Return [X, Y] of the center of cell containing provided text 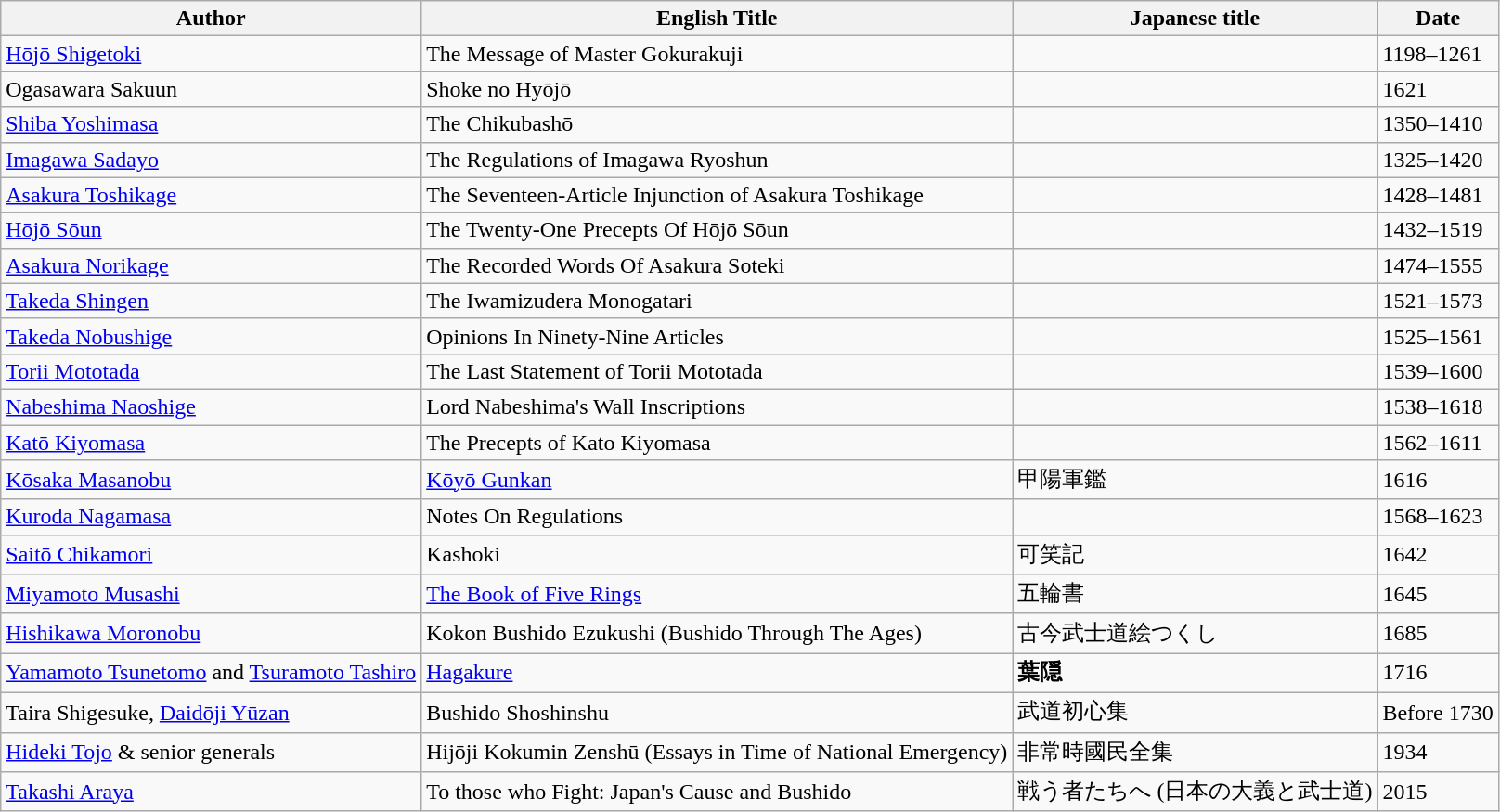
2015 [1438, 793]
1568–1623 [1438, 517]
Takeda Nobushige [212, 336]
1538–1618 [1438, 406]
Notes On Regulations [717, 517]
Kuroda Nagamasa [212, 517]
Imagawa Sadayo [212, 160]
Saitō Chikamori [212, 555]
Shiba Yoshimasa [212, 124]
Lord Nabeshima's Wall Inscriptions [717, 406]
非常時國民全集 [1196, 752]
葉隠 [1196, 674]
Torii Mototada [212, 371]
1645 [1438, 594]
Opinions In Ninety-Nine Articles [717, 336]
Japanese title [1196, 19]
The Message of Master Gokurakuji [717, 54]
Kashoki [717, 555]
1642 [1438, 555]
The Recorded Words Of Asakura Soteki [717, 265]
1562–1611 [1438, 443]
Kōyō Gunkan [717, 481]
Hōjō Sōun [212, 230]
Hideki Tojo & senior generals [212, 752]
1539–1600 [1438, 371]
Before 1730 [1438, 713]
Yamamoto Tsunetomo and Tsuramoto Tashiro [212, 674]
武道初心集 [1196, 713]
1432–1519 [1438, 230]
Takeda Shingen [212, 301]
The Book of Five Rings [717, 594]
Hōjō Shigetoki [212, 54]
Hagakure [717, 674]
Kokon Bushido Ezukushi (Bushido Through The Ages) [717, 633]
1934 [1438, 752]
The Precepts of Kato Kiyomasa [717, 443]
The Iwamizudera Monogatari [717, 301]
古今武士道絵つくし [1196, 633]
Asakura Norikage [212, 265]
1428–1481 [1438, 195]
Date [1438, 19]
Kōsaka Masanobu [212, 481]
Katō Kiyomasa [212, 443]
Hijōji Kokumin Zenshū (Essays in Time of National Emergency) [717, 752]
五輪書 [1196, 594]
The Seventeen-Article Injunction of Asakura Toshikage [717, 195]
English Title [717, 19]
Ogasawara Sakuun [212, 89]
Bushido Shoshinshu [717, 713]
1325–1420 [1438, 160]
The Chikubashō [717, 124]
1525–1561 [1438, 336]
The Twenty-One Precepts Of Hōjō Sōun [717, 230]
戦う者たちへ (日本の大義と武士道) [1196, 793]
Miyamoto Musashi [212, 594]
Author [212, 19]
甲陽軍鑑 [1196, 481]
1474–1555 [1438, 265]
To those who Fight: Japan's Cause and Bushido [717, 793]
Hishikawa Moronobu [212, 633]
1621 [1438, 89]
1350–1410 [1438, 124]
1716 [1438, 674]
1685 [1438, 633]
Taira Shigesuke, Daidōji Yūzan [212, 713]
1521–1573 [1438, 301]
Shoke no Hyōjō [717, 89]
Asakura Toshikage [212, 195]
1198–1261 [1438, 54]
Takashi Araya [212, 793]
Nabeshima Naoshige [212, 406]
The Last Statement of Torii Mototada [717, 371]
1616 [1438, 481]
可笑記 [1196, 555]
The Regulations of Imagawa Ryoshun [717, 160]
